For the text-containing cell, return its midpoint in [x, y] coordinate format. 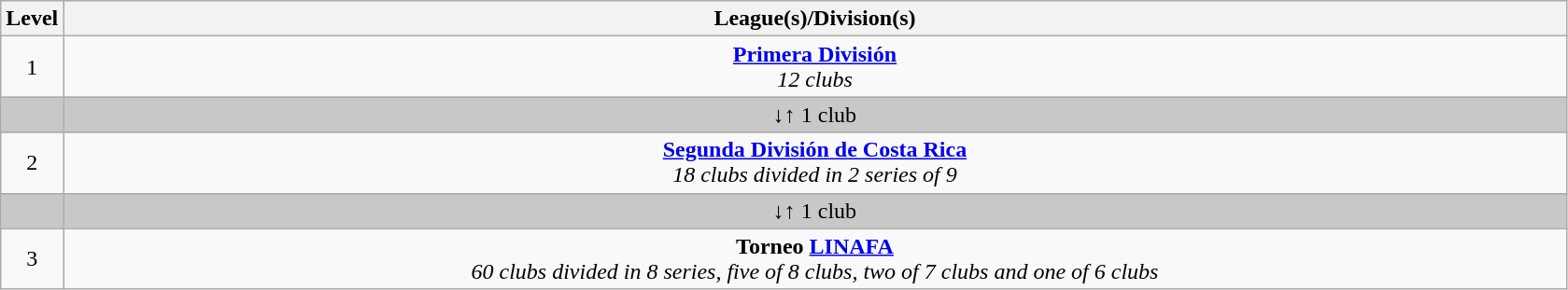
3 [32, 259]
League(s)/Division(s) [814, 19]
Primera División12 clubs [814, 67]
Torneo LINAFA60 clubs divided in 8 series, five of 8 clubs, two of 7 clubs and one of 6 clubs [814, 259]
2 [32, 162]
1 [32, 67]
Level [32, 19]
Segunda División de Costa Rica18 clubs divided in 2 series of 9 [814, 162]
